Pinpoint the cell where the given text exists, returning its [X, Y] midpoint coordinate. 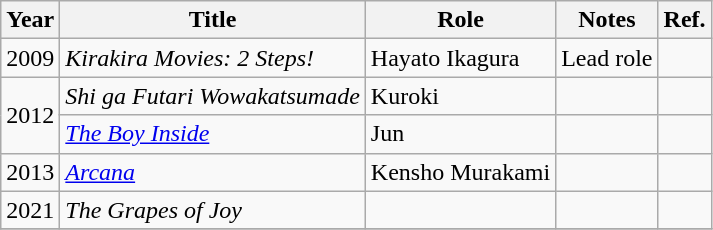
Shi ga Futari Wowakatsumade [213, 96]
Hayato Ikagura [460, 58]
2021 [30, 210]
Kirakira Movies: 2 Steps! [213, 58]
2009 [30, 58]
Role [460, 20]
Kuroki [460, 96]
Lead role [607, 58]
Notes [607, 20]
The Grapes of Joy [213, 210]
Jun [460, 134]
2013 [30, 172]
Arcana [213, 172]
Title [213, 20]
Ref. [684, 20]
Year [30, 20]
2012 [30, 115]
Kensho Murakami [460, 172]
The Boy Inside [213, 134]
